From the cell containing the given text, extract its center point as [x, y] coordinate. 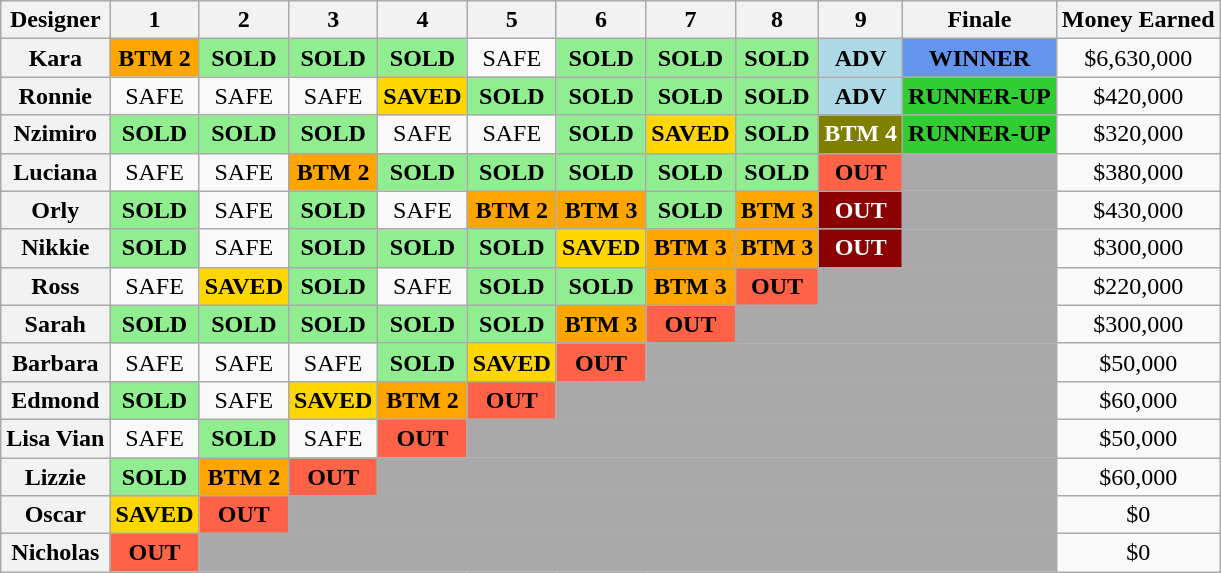
Sarah [56, 324]
2 [244, 20]
Lizzie [56, 477]
$420,000 [1138, 96]
7 [690, 20]
Orly [56, 210]
WINNER [980, 58]
Ronnie [56, 96]
Money Earned [1138, 20]
Designer [56, 20]
Ross [56, 286]
1 [154, 20]
Finale [980, 20]
Kara [56, 58]
Nikkie [56, 248]
Barbara [56, 362]
$320,000 [1138, 134]
$380,000 [1138, 172]
BTM 4 [861, 134]
4 [422, 20]
8 [777, 20]
9 [861, 20]
$430,000 [1138, 210]
Luciana [56, 172]
6 [600, 20]
5 [512, 20]
3 [332, 20]
$6,630,000 [1138, 58]
Nicholas [56, 553]
Lisa Vian [56, 438]
Nzimiro [56, 134]
$220,000 [1138, 286]
Oscar [56, 515]
Edmond [56, 400]
